Pinpoint the cell where the given text exists, returning its (x, y) midpoint coordinate. 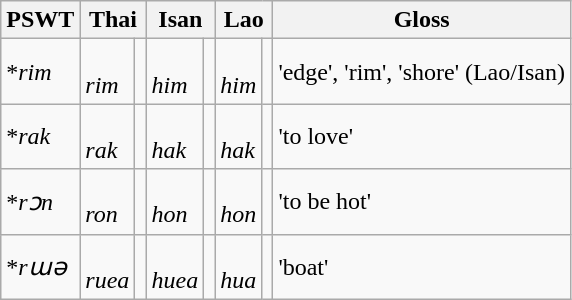
*rɯə (40, 266)
huea (175, 266)
Thai (113, 20)
PSWT (40, 20)
rak (108, 136)
'to be hot' (422, 202)
rim (108, 72)
Gloss (422, 20)
Isan (180, 20)
*rim (40, 72)
ruea (108, 266)
hua (238, 266)
'to love' (422, 136)
'boat' (422, 266)
ron (108, 202)
*rɔn (40, 202)
Lao (244, 20)
*rak (40, 136)
'edge', 'rim', 'shore' (Lao/Isan) (422, 72)
